Identify which cell holds the provided text, then report its [x, y] central coordinate. 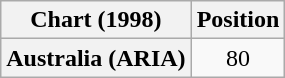
80 [238, 58]
Australia (ARIA) [96, 58]
Chart (1998) [96, 20]
Position [238, 20]
